Output the [x, y] coordinate of the center of the cell containing the given text.  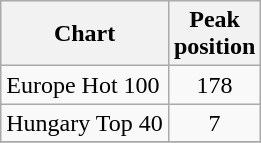
Peakposition [214, 34]
Chart [85, 34]
7 [214, 123]
Hungary Top 40 [85, 123]
Europe Hot 100 [85, 85]
178 [214, 85]
